Return (x, y) of the center of cell containing provided text 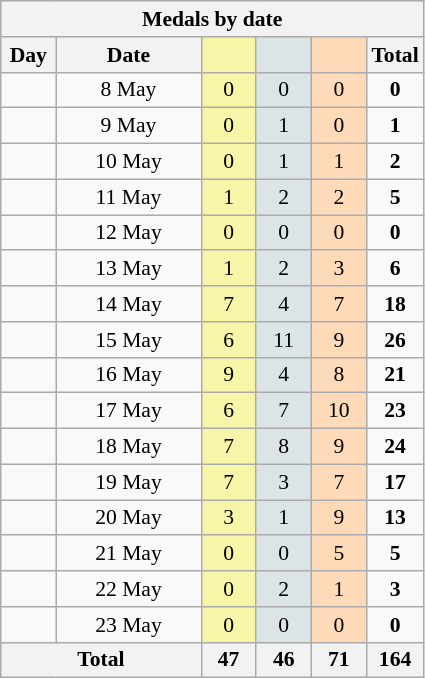
20 May (128, 518)
11 May (128, 197)
Medals by date (212, 19)
17 May (128, 411)
10 (338, 411)
164 (394, 660)
12 May (128, 233)
19 May (128, 482)
71 (338, 660)
8 May (128, 90)
13 May (128, 269)
18 (394, 304)
46 (284, 660)
47 (228, 660)
10 May (128, 162)
21 (394, 375)
23 May (128, 625)
18 May (128, 447)
9 May (128, 126)
24 (394, 447)
Day (28, 55)
13 (394, 518)
26 (394, 340)
15 May (128, 340)
21 May (128, 554)
17 (394, 482)
23 (394, 411)
16 May (128, 375)
22 May (128, 589)
11 (284, 340)
14 May (128, 304)
Date (128, 55)
